Return [x, y] of the center of cell containing provided text 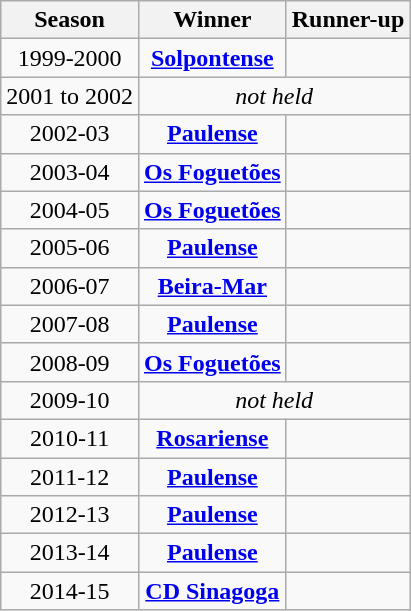
Beira-Mar [212, 286]
Rosariense [212, 438]
Runner-up [348, 20]
2004-05 [70, 210]
2003-04 [70, 172]
Solpontense [212, 58]
Season [70, 20]
1999-2000 [70, 58]
2009-10 [70, 400]
2011-12 [70, 477]
2002-03 [70, 134]
2012-13 [70, 515]
2010-11 [70, 438]
2005-06 [70, 248]
2014-15 [70, 591]
2013-14 [70, 553]
CD Sinagoga [212, 591]
2006-07 [70, 286]
2001 to 2002 [70, 96]
2008-09 [70, 362]
Winner [212, 20]
2007-08 [70, 324]
